Determine the (x, y) coordinate at the center of the cell enclosing the given text.  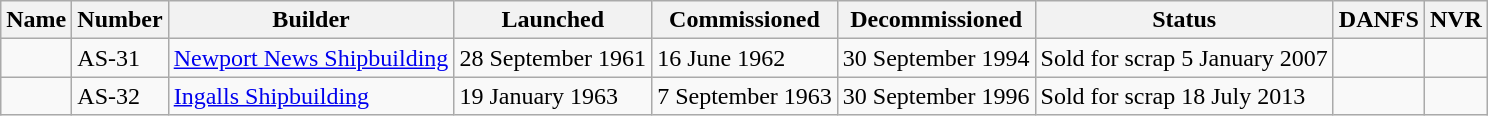
Status (1184, 20)
Sold for scrap 5 January 2007 (1184, 58)
NVR (1456, 20)
30 September 1994 (936, 58)
28 September 1961 (553, 58)
19 January 1963 (553, 96)
Sold for scrap 18 July 2013 (1184, 96)
16 June 1962 (745, 58)
Decommissioned (936, 20)
Newport News Shipbuilding (311, 58)
Number (120, 20)
Ingalls Shipbuilding (311, 96)
Launched (553, 20)
DANFS (1378, 20)
30 September 1996 (936, 96)
Builder (311, 20)
AS-32 (120, 96)
AS-31 (120, 58)
Commissioned (745, 20)
Name (36, 20)
7 September 1963 (745, 96)
